Return [x, y] of the center of cell containing provided text 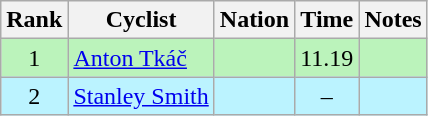
– [327, 96]
Stanley Smith [141, 96]
Anton Tkáč [141, 58]
Rank [34, 20]
Cyclist [141, 20]
Nation [254, 20]
2 [34, 96]
1 [34, 58]
Notes [393, 20]
11.19 [327, 58]
Time [327, 20]
